Provide the [X, Y] coordinate of the cell's center where the given text is located.  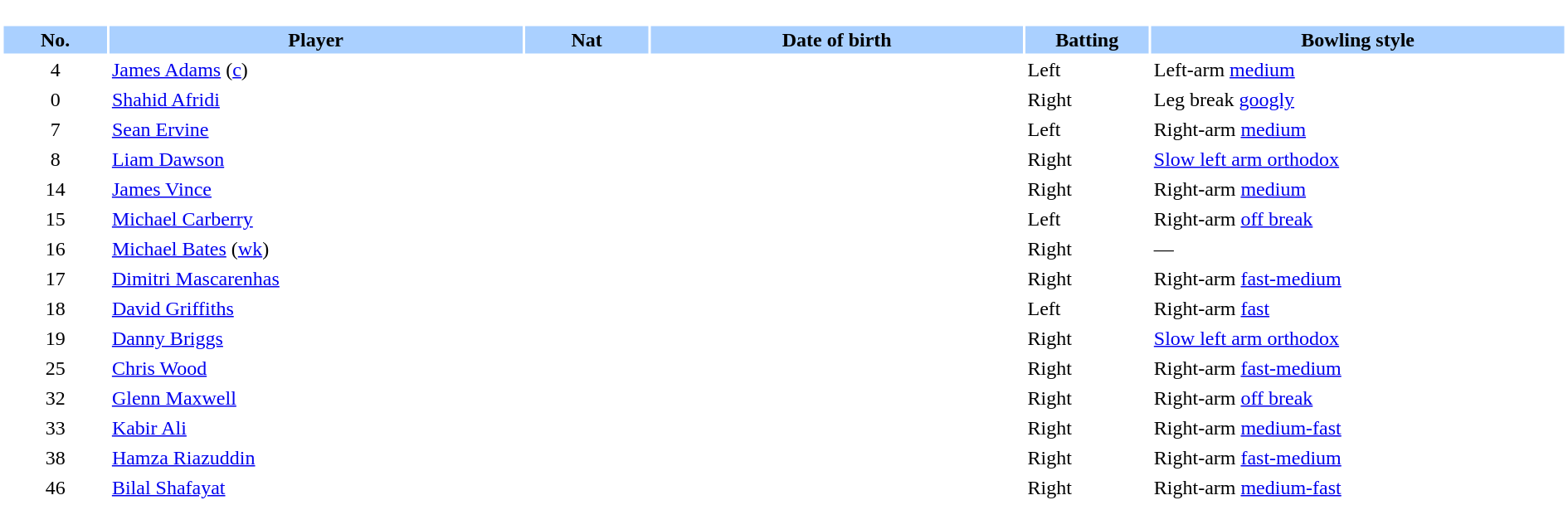
David Griffiths [316, 308]
Leg break googly [1358, 100]
Dimitri Mascarenhas [316, 279]
8 [55, 159]
James Vince [316, 189]
33 [55, 428]
Chris Wood [316, 368]
Date of birth [837, 40]
0 [55, 100]
Nat [586, 40]
Shahid Afridi [316, 100]
15 [55, 219]
32 [55, 398]
Glenn Maxwell [316, 398]
Michael Bates (wk) [316, 249]
7 [55, 129]
19 [55, 338]
16 [55, 249]
Sean Ervine [316, 129]
Liam Dawson [316, 159]
4 [55, 70]
18 [55, 308]
17 [55, 279]
14 [55, 189]
25 [55, 368]
Right-arm fast [1358, 308]
Kabir Ali [316, 428]
Bilal Shafayat [316, 488]
Hamza Riazuddin [316, 458]
46 [55, 488]
Left-arm medium [1358, 70]
Michael Carberry [316, 219]
Bowling style [1358, 40]
Batting [1087, 40]
Player [316, 40]
No. [55, 40]
— [1358, 249]
James Adams (c) [316, 70]
38 [55, 458]
Danny Briggs [316, 338]
